Search for the cell housing the specified text and yield its [x, y] center coordinate. 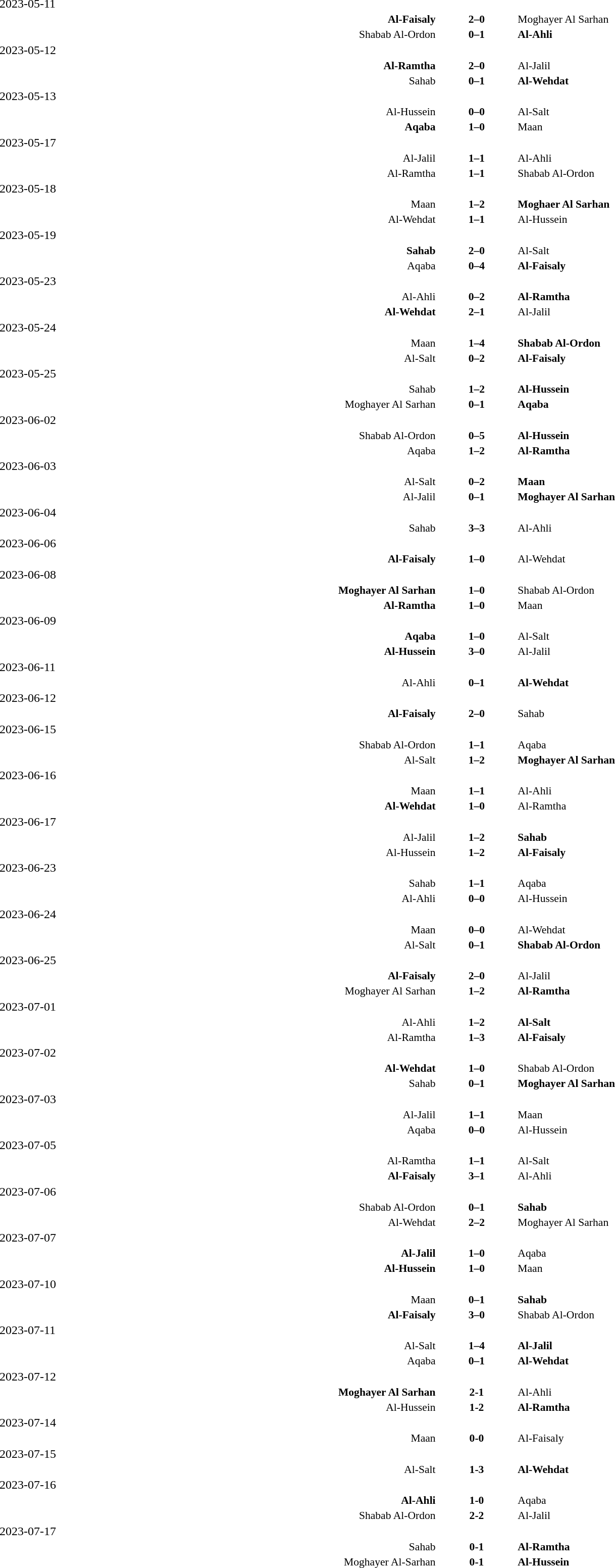
0–5 [477, 436]
0-0 [477, 1438]
1-3 [477, 1469]
2–1 [477, 312]
2-2 [477, 1515]
1-0 [477, 1500]
3–1 [477, 1176]
0-1 [477, 1546]
0–4 [477, 266]
2–2 [477, 1222]
1–3 [477, 1037]
1-2 [477, 1407]
3–3 [477, 528]
2-1 [477, 1392]
